Extract the [X, Y] coordinate from the center of the cell holding the provided text.  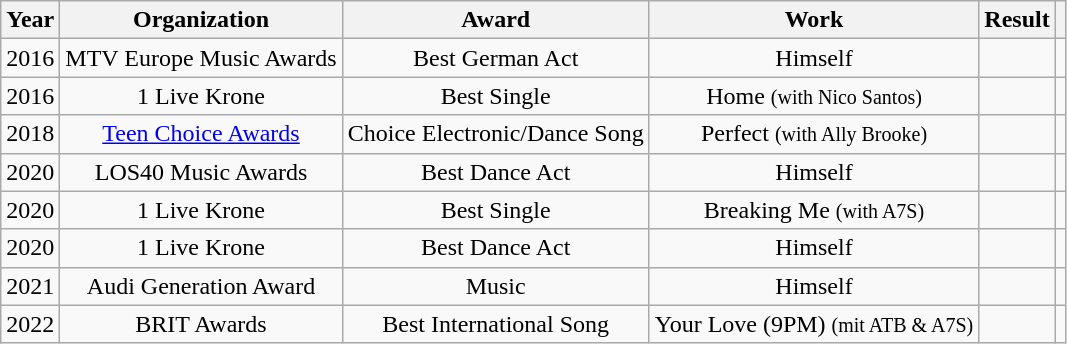
2018 [30, 134]
Your Love (9PM) (mit ATB & A7S) [814, 324]
Best German Act [496, 58]
Home (with Nico Santos) [814, 96]
Award [496, 20]
Perfect (with Ally Brooke) [814, 134]
2021 [30, 286]
Breaking Me (with A7S) [814, 210]
Result [1017, 20]
Organization [201, 20]
MTV Europe Music Awards [201, 58]
Music [496, 286]
BRIT Awards [201, 324]
Best International Song [496, 324]
2022 [30, 324]
LOS40 Music Awards [201, 172]
Year [30, 20]
Audi Generation Award [201, 286]
Work [814, 20]
Teen Choice Awards [201, 134]
Choice Electronic/Dance Song [496, 134]
